Output the (x, y) coordinate of the center of the cell containing the given text.  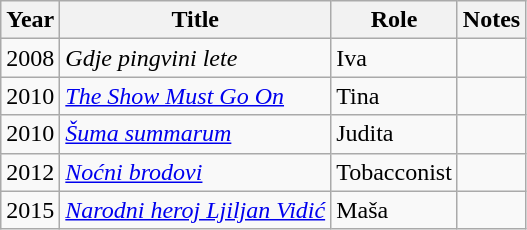
Noćni brodovi (196, 172)
Narodni heroj Ljiljan Vidić (196, 210)
Year (30, 20)
2012 (30, 172)
Judita (394, 134)
2015 (30, 210)
Maša (394, 210)
Iva (394, 58)
Tobacconist (394, 172)
Šuma summarum (196, 134)
Gdje pingvini lete (196, 58)
Role (394, 20)
The Show Must Go On (196, 96)
2008 (30, 58)
Tina (394, 96)
Notes (491, 20)
Title (196, 20)
